From the cell containing the given text, extract its center point as [x, y] coordinate. 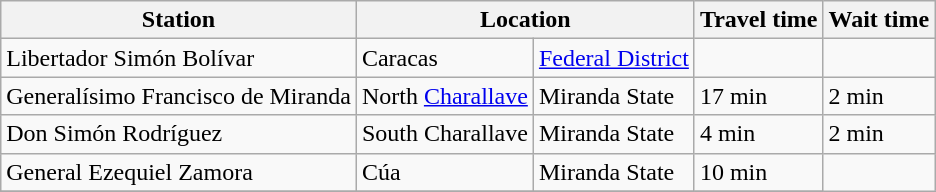
Location [525, 20]
Station [179, 20]
North Charallave [444, 96]
4 min [758, 134]
Don Simón Rodríguez [179, 134]
Caracas [444, 58]
17 min [758, 96]
Generalísimo Francisco de Miranda [179, 96]
Libertador Simón Bolívar [179, 58]
South Charallave [444, 134]
10 min [758, 172]
Wait time [879, 20]
General Ezequiel Zamora [179, 172]
Travel time [758, 20]
Federal District [614, 58]
Cúa [444, 172]
